Return the (x, y) coordinate for the center point of the cell that contains the specified text.  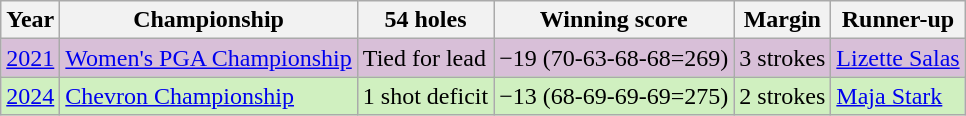
Winning score (614, 20)
2024 (30, 96)
Lizette Salas (898, 58)
2021 (30, 58)
Tied for lead (425, 58)
Maja Stark (898, 96)
3 strokes (782, 58)
1 shot deficit (425, 96)
2 strokes (782, 96)
54 holes (425, 20)
−19 (70-63-68-68=269) (614, 58)
Championship (208, 20)
−13 (68-69-69-69=275) (614, 96)
Year (30, 20)
Runner-up (898, 20)
Women's PGA Championship (208, 58)
Margin (782, 20)
Chevron Championship (208, 96)
